Capture the cell that displays the provided text and extract its [X, Y] central coordinate. 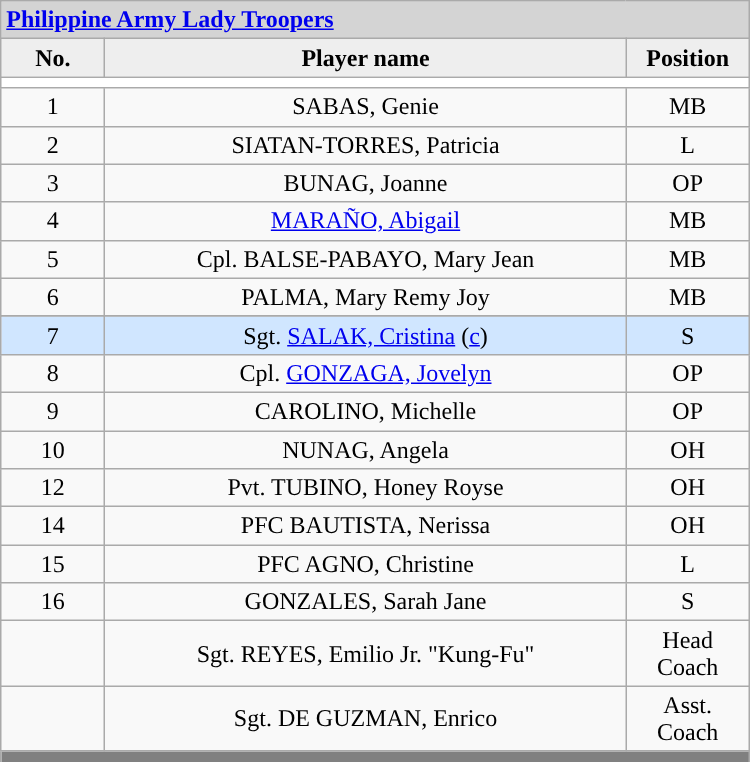
4 [53, 221]
PFC AGNO, Christine [366, 564]
MARAÑO, Abigail [366, 221]
PFC BAUTISTA, Nerissa [366, 526]
2 [53, 145]
Philippine Army Lady Troopers [375, 20]
Cpl. GONZAGA, Jovelyn [366, 373]
No. [53, 58]
8 [53, 373]
Sgt. SALAK, Cristina (c) [366, 335]
SABAS, Genie [366, 107]
3 [53, 183]
1 [53, 107]
Asst. Coach [688, 718]
6 [53, 297]
10 [53, 449]
CAROLINO, Michelle [366, 411]
Cpl. BALSE-PABAYO, Mary Jean [366, 259]
14 [53, 526]
7 [53, 335]
Sgt. REYES, Emilio Jr. "Kung-Fu" [366, 654]
Sgt. DE GUZMAN, Enrico [366, 718]
Position [688, 58]
Head Coach [688, 654]
12 [53, 488]
GONZALES, Sarah Jane [366, 602]
PALMA, Mary Remy Joy [366, 297]
9 [53, 411]
NUNAG, Angela [366, 449]
SIATAN-TORRES, Patricia [366, 145]
BUNAG, Joanne [366, 183]
15 [53, 564]
Player name [366, 58]
16 [53, 602]
5 [53, 259]
Pvt. TUBINO, Honey Royse [366, 488]
